Pinpoint the cell where the given text exists, returning its [x, y] midpoint coordinate. 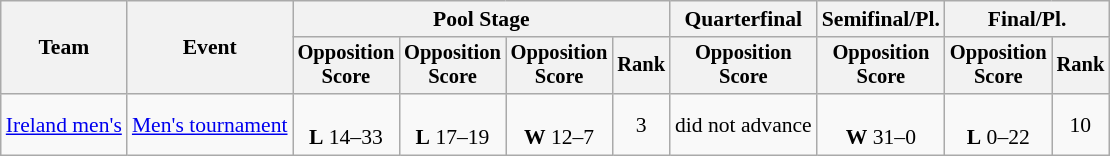
Team [64, 48]
L 17–19 [452, 124]
Event [210, 48]
Men's tournament [210, 124]
3 [641, 124]
10 [1081, 124]
L 0–22 [998, 124]
did not advance [744, 124]
Final/Pl. [1027, 19]
W 31–0 [881, 124]
W 12–7 [560, 124]
Quarterfinal [744, 19]
L 14–33 [346, 124]
Pool Stage [482, 19]
Ireland men's [64, 124]
Semifinal/Pl. [881, 19]
